Return [X, Y] of the center of cell containing provided text 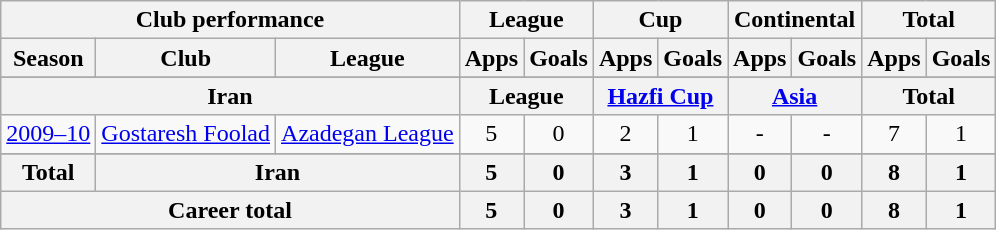
Continental [795, 20]
Season [48, 58]
Gostaresh Foolad [186, 134]
Azadegan League [368, 134]
2 [625, 134]
Club performance [230, 20]
Asia [795, 96]
Cup [660, 20]
7 [894, 134]
Career total [230, 210]
Club [186, 58]
2009–10 [48, 134]
Hazfi Cup [660, 96]
